Return (X, Y) of the center of cell containing provided text 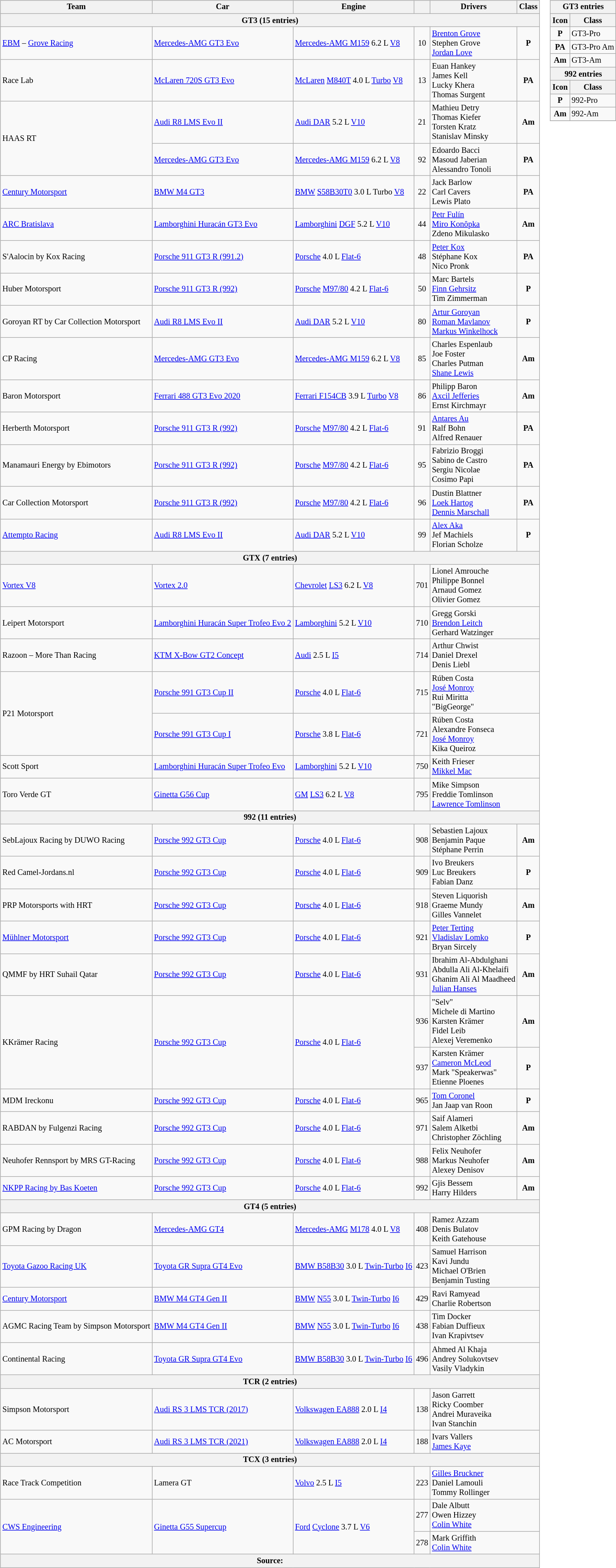
Porsche 991 GT3 Cup II (223, 692)
Vortex 2.0 (223, 586)
GT3 entries (583, 7)
931 (422, 975)
Fabrizio Broggi Sabino de Castro Sergiu Nicolae Cosimo Papi (474, 466)
918 (422, 905)
Manamauri Energy by Ebimotors (76, 466)
GT3-Am (593, 60)
AC Motorsport (76, 1442)
710 (422, 623)
CWS Engineering (76, 1527)
Huber Motorsport (76, 289)
MDM Ireckonu (76, 1100)
965 (422, 1100)
Ibrahim Al-Abdulghani Abdulla Ali Al-Khelaifi Ghanim Ali Al Maadheed Julian Hanses (474, 975)
Alex Aka Jef Machiels Florian Scholze (474, 535)
Scott Sport (76, 767)
85 (422, 359)
10 (422, 43)
750 (422, 767)
Leipert Motorsport (76, 623)
QMMF by HRT Suhail Qatar (76, 975)
Vortex V8 (76, 586)
"Selv" Michele di Martino Karsten Krämer Fidel Leib Alexej Veremenko (474, 1021)
Porsche 3.8 L Flat-6 (354, 734)
496 (422, 1359)
Engine (354, 7)
Peter Terting Vladislav Lomko Bryan Sircely (474, 938)
Toyota Gazoo Racing UK (76, 1266)
Mühlner Motorsport (76, 938)
P21 Motorsport (76, 713)
96 (422, 503)
Artur Goroyan Roman Mavlanov Markus Winkelhock (474, 322)
Audi RS 3 LMS TCR (2021) (223, 1442)
McLaren M840T 4.0 L Turbo V8 (354, 81)
Rúben Costa Alexandre Fonseca José Monroy Kika Queiroz (485, 734)
Karsten Krämer Cameron McLeod Mark "Speakerwas" Etienne Ploenes (474, 1068)
Keith Frieser Mikkel Mac (485, 767)
Tim Docker Fabian Duffieux Ivan Krapivtsev (485, 1327)
937 (422, 1068)
Porsche 991 GT3 Cup I (223, 734)
408 (422, 1229)
423 (422, 1266)
701 (422, 586)
Lamborghini Huracán Super Trofeo Evo (223, 767)
Euan Hankey James Kell Lucky Khera Thomas Surgent (474, 81)
Ramez Azzam Denis Bulatov Keith Gatehouse (485, 1229)
Petr Fulín Miro Konôpka Zdeno Mikulasko (474, 224)
Lionel Amrouche Philippe Bonnel Arnaud Gomez Olivier Gomez (485, 586)
971 (422, 1128)
Antares Au Ralf Bohn Alfred Renauer (474, 428)
Baron Motorsport (76, 396)
GT4 (5 entries) (270, 1206)
92 (422, 160)
909 (422, 873)
S'Aalocin by Kox Racing (76, 257)
721 (422, 734)
Lamborghini DGF 5.2 L V10 (354, 224)
BMW M4 GT3 (223, 192)
Race Track Competition (76, 1483)
992 (11 entries) (270, 817)
Peter Kox Stéphane Kox Nico Pronk (474, 257)
EBM – Grove Racing (76, 43)
Audi 2.5 L I5 (354, 655)
21 (422, 122)
Steven Liquorish Graeme Mundy Gilles Vannelet (474, 905)
Dale Albutt Owen Hizzey Colin White (485, 1515)
Lamborghini Huracán Super Trofeo Evo 2 (223, 623)
Sebastien Lajoux Benjamin Paque Stéphane Perrin (474, 840)
Simpson Motorsport (76, 1410)
Philipp Baron Axcil Jefferies Ernst Kirchmayr (474, 396)
TCX (3 entries) (270, 1460)
Ferrari F154CB 3.9 L Turbo V8 (354, 396)
Red Camel-Jordans.nl (76, 873)
Razoon – More Than Racing (76, 655)
Mercedes-AMG M178 4.0 L V8 (354, 1229)
KTM X-Bow GT2 Concept (223, 655)
Ford Cyclone 3.7 L V6 (354, 1527)
Ahmed Al Khaja Andrey Solukovtsev Vasily Vladykin (485, 1359)
ARC Bratislava (76, 224)
Ivo Breukers Luc Breukers Fabian Danz (474, 873)
992-Am (593, 114)
22 (422, 192)
277 (422, 1515)
RABDAN by Fulgenzi Racing (76, 1128)
Toro Verde GT (76, 794)
AGMC Racing Team by Simpson Motorsport (76, 1327)
13 (422, 81)
PRP Motorsports with HRT (76, 905)
Ferrari 488 GT3 Evo 2020 (223, 396)
Brenton Grove Stephen Grove Jordan Love (474, 43)
Race Lab (76, 81)
Goroyan RT by Car Collection Motorsport (76, 322)
Mathieu Detry Thomas Kiefer Torsten Kratz Stanislav Minsky (474, 122)
795 (422, 794)
921 (422, 938)
TCR (2 entries) (270, 1382)
GPM Racing by Dragon (76, 1229)
223 (422, 1483)
44 (422, 224)
715 (422, 692)
Source: (270, 1561)
Volvo 2.5 L I5 (354, 1483)
Lamborghini Huracán GT3 Evo (223, 224)
Marc Bartels Finn Gehrsitz Tim Zimmerman (474, 289)
138 (422, 1410)
GTX (7 entries) (270, 558)
Neuhofer Rennsport by MRS GT-Racing (76, 1161)
Herberth Motorsport (76, 428)
86 (422, 396)
Attempto Racing (76, 535)
Ginetta G56 Cup (223, 794)
80 (422, 322)
Rúben Costa José Monroy Rui Miritta "BigGeorge" (485, 692)
Arthur Chwist Daniel Drexel Denis Liebl (485, 655)
936 (422, 1021)
GT3-Pro (593, 34)
Gjis Bessem Harry Hilders (474, 1188)
Audi RS 3 LMS TCR (2017) (223, 1410)
95 (422, 466)
Chevrolet LS3 6.2 L V8 (354, 586)
GM LS3 6.2 L V8 (354, 794)
Saif Alameri Salem Alketbi Christopher Zöchling (474, 1128)
Jack Barlow Carl Cavers Lewis Plato (474, 192)
Mark Griffith Colin White (485, 1543)
Mike Simpson Freddie Tomlinson Lawrence Tomlinson (485, 794)
HAAS RT (76, 138)
Mercedes-AMG GT4 (223, 1229)
48 (422, 257)
188 (422, 1442)
Porsche 911 GT3 R (991.2) (223, 257)
Samuel Harrison Kavi Jundu Michael O'Brien Benjamin Tusting (485, 1266)
McLaren 720S GT3 Evo (223, 81)
Car (223, 7)
50 (422, 289)
Team (76, 7)
278 (422, 1543)
Gregg Gorski Brendon Leitch Gerhard Watzinger (485, 623)
Tom Coronel Jan Jaap van Roon (474, 1100)
Continental Racing (76, 1359)
992-Pro (593, 100)
Edoardo Bacci Masoud Jaberian Alessandro Tonoli (474, 160)
Jason Garrett Ricky Coomber Andrei Muraveika Ivan Stanchin (485, 1410)
908 (422, 840)
Ravi Ramyead Charlie Robertson (485, 1299)
Ginetta G55 Supercup (223, 1527)
91 (422, 428)
NKPP Racing by Bas Koeten (76, 1188)
GT3-Pro Am (593, 47)
Felix Neuhofer Markus Neuhofer Alexey Denisov (474, 1161)
992 entries (583, 74)
438 (422, 1327)
SebLajoux Racing by DUWO Racing (76, 840)
Dustin Blattner Loek Hartog Dennis Marschall (474, 503)
Charles Espenlaub Joe Foster Charles Putman Shane Lewis (474, 359)
99 (422, 535)
GT3 (15 entries) (270, 20)
KKrämer Racing (76, 1042)
Lamera GT (223, 1483)
429 (422, 1299)
Car Collection Motorsport (76, 503)
Drivers (474, 7)
Ivars Vallers James Kaye (485, 1442)
714 (422, 655)
BMW S58B30T0 3.0 L Turbo V8 (354, 192)
988 (422, 1161)
CP Racing (76, 359)
992 (422, 1188)
Gilles Bruckner Daniel Lamouli Tommy Rollinger (485, 1483)
